Provide the [x, y] coordinate of the cell's center where the given text is located.  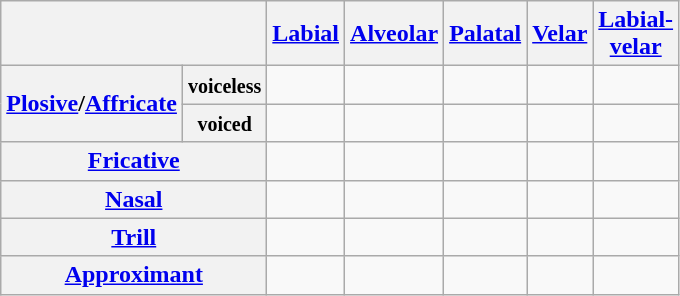
Fricative [134, 161]
voiceless [224, 85]
Labial-velar [636, 34]
Plosive/Affricate [92, 104]
Nasal [134, 199]
Palatal [486, 34]
Velar [560, 34]
Labial [306, 34]
Trill [134, 237]
Alveolar [394, 34]
Approximant [134, 275]
voiced [224, 123]
